Output the (X, Y) coordinate of the center of the cell containing the given text.  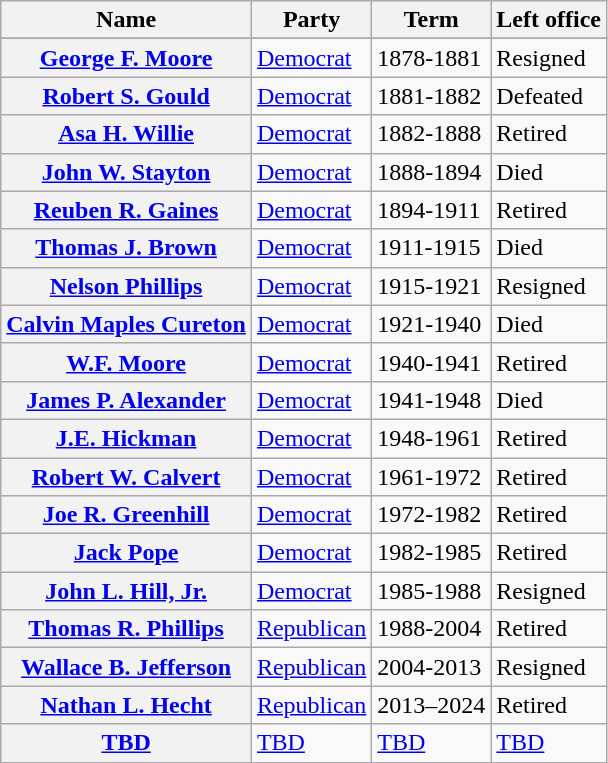
John L. Hill, Jr. (126, 591)
1982-1985 (432, 553)
W.F. Moore (126, 362)
1941-1948 (432, 400)
2013–2024 (432, 705)
Wallace B. Jefferson (126, 667)
1985-1988 (432, 591)
Robert S. Gould (126, 96)
Reuben R. Gaines (126, 210)
1948-1961 (432, 438)
Jack Pope (126, 553)
1882-1888 (432, 134)
Thomas J. Brown (126, 248)
Name (126, 20)
1972-1982 (432, 515)
Joe R. Greenhill (126, 515)
1881-1882 (432, 96)
Robert W. Calvert (126, 477)
James P. Alexander (126, 400)
Defeated (549, 96)
Thomas R. Phillips (126, 629)
1915-1921 (432, 286)
Calvin Maples Cureton (126, 324)
Left office (549, 20)
1911-1915 (432, 248)
Nathan L. Hecht (126, 705)
1894-1911 (432, 210)
1878-1881 (432, 58)
1921-1940 (432, 324)
1888-1894 (432, 172)
1961-1972 (432, 477)
Party (311, 20)
George F. Moore (126, 58)
Term (432, 20)
J.E. Hickman (126, 438)
John W. Stayton (126, 172)
Asa H. Willie (126, 134)
1988-2004 (432, 629)
2004-2013 (432, 667)
1940-1941 (432, 362)
Nelson Phillips (126, 286)
